Extract the [X, Y] coordinate from the center of the cell holding the provided text.  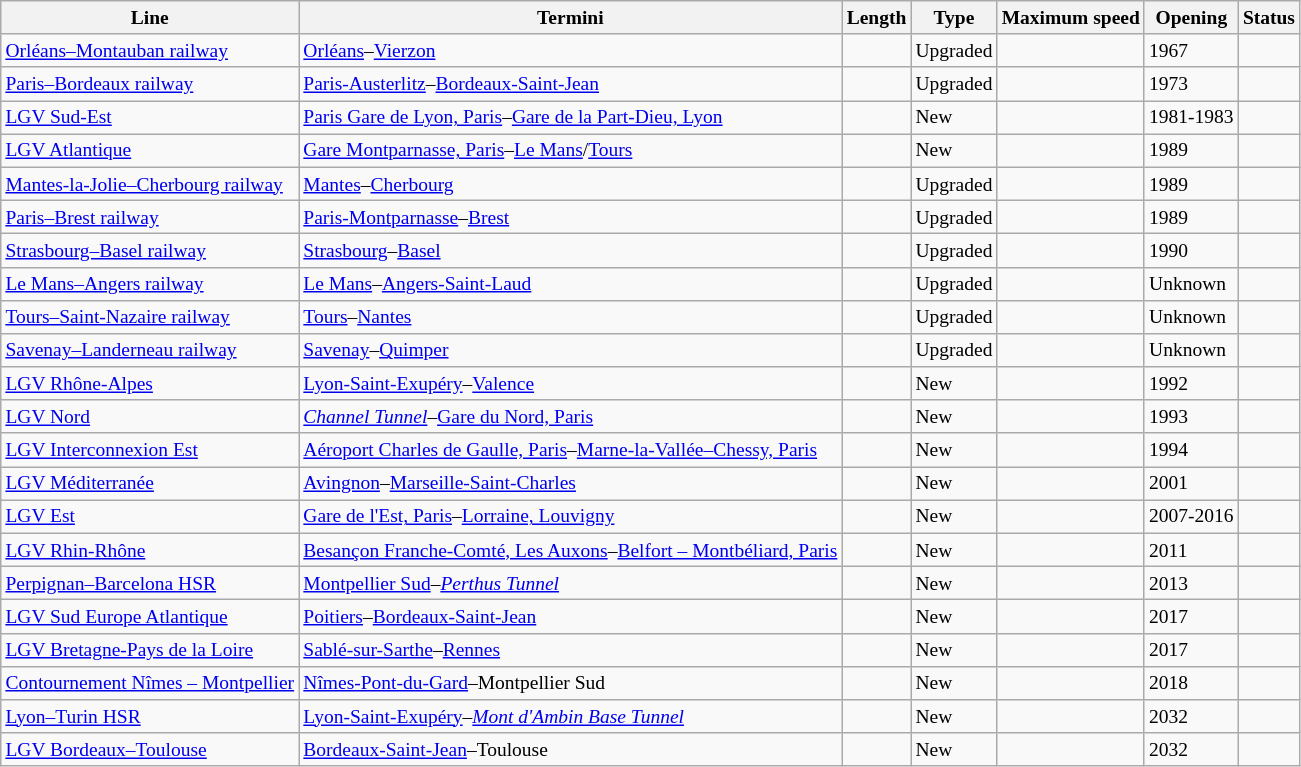
Orléans–Montauban railway [150, 50]
LGV Est [150, 516]
Tours–Saint-Nazaire railway [150, 316]
Poitiers–Bordeaux-Saint-Jean [570, 616]
2007-2016 [1191, 516]
Savenay–Quimper [570, 350]
Line [150, 18]
Bordeaux-Saint-Jean–Toulouse [570, 750]
2001 [1191, 484]
Maximum speed [1070, 18]
Termini [570, 18]
1973 [1191, 84]
Avingnon–Marseille-Saint-Charles [570, 484]
2018 [1191, 682]
LGV Méditerranée [150, 484]
Strasbourg–Basel [570, 250]
Perpignan–Barcelona HSR [150, 584]
Besançon Franche-Comté, Les Auxons–Belfort – Montbéliard, Paris [570, 550]
Strasbourg–Basel railway [150, 250]
Aéroport Charles de Gaulle, Paris–Marne-la-Vallée–Chessy, Paris [570, 450]
LGV Rhône-Alpes [150, 384]
Lyon–Turin HSR [150, 716]
Sablé-sur-Sarthe–Rennes [570, 650]
Length [876, 18]
Lyon-Saint-Exupéry–Valence [570, 384]
Mantes–Cherbourg [570, 184]
1993 [1191, 416]
Type [954, 18]
Paris Gare de Lyon, Paris–Gare de la Part-Dieu, Lyon [570, 118]
Paris-Montparnasse–Brest [570, 216]
Nîmes-Pont-du-Gard–Montpellier Sud [570, 682]
Tours–Nantes [570, 316]
2013 [1191, 584]
LGV Bordeaux–Toulouse [150, 750]
Le Mans–Angers railway [150, 284]
LGV Sud-Est [150, 118]
Savenay–Landerneau railway [150, 350]
Lyon-Saint-Exupéry–Mont d'Ambin Base Tunnel [570, 716]
Montpellier Sud–Perthus Tunnel [570, 584]
1992 [1191, 384]
Contournement Nîmes – Montpellier [150, 682]
1990 [1191, 250]
LGV Rhin-Rhône [150, 550]
LGV Bretagne-Pays de la Loire [150, 650]
Opening [1191, 18]
2011 [1191, 550]
LGV Atlantique [150, 150]
LGV Sud Europe Atlantique [150, 616]
LGV Nord [150, 416]
Paris–Bordeaux railway [150, 84]
Orléans–Vierzon [570, 50]
Gare de l'Est, Paris–Lorraine, Louvigny [570, 516]
Le Mans–Angers-Saint-Laud [570, 284]
Paris–Brest railway [150, 216]
Paris-Austerlitz–Bordeaux-Saint-Jean [570, 84]
1994 [1191, 450]
Mantes-la-Jolie–Cherbourg railway [150, 184]
1967 [1191, 50]
Channel Tunnel–Gare du Nord, Paris [570, 416]
LGV Interconnexion Est [150, 450]
Gare Montparnasse, Paris–Le Mans/Tours [570, 150]
Status [1268, 18]
1981-1983 [1191, 118]
